Capture the cell that displays the provided text and extract its [x, y] central coordinate. 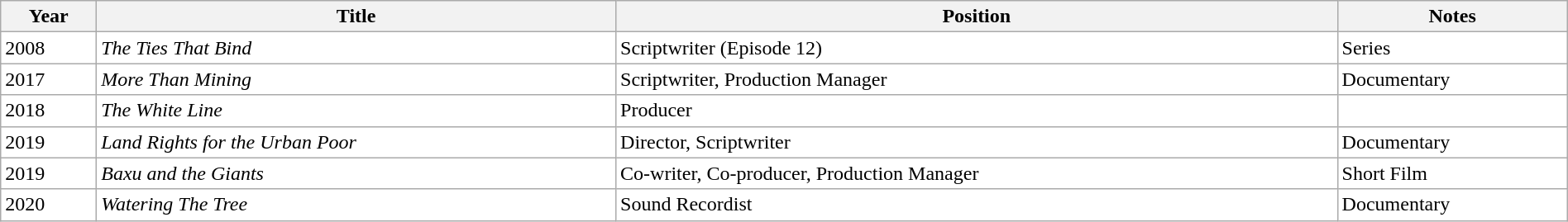
Producer [977, 111]
Co-writer, Co-producer, Production Manager [977, 173]
2020 [49, 205]
Watering The Tree [356, 205]
Scriptwriter (Episode 12) [977, 48]
Notes [1452, 17]
2018 [49, 111]
Sound Recordist [977, 205]
The Ties That Bind [356, 48]
Title [356, 17]
Year [49, 17]
Position [977, 17]
2017 [49, 79]
Baxu and the Giants [356, 173]
Director, Scriptwriter [977, 142]
More Than Mining [356, 79]
The White Line [356, 111]
Series [1452, 48]
Land Rights for the Urban Poor [356, 142]
Short Film [1452, 173]
2008 [49, 48]
Scriptwriter, Production Manager [977, 79]
